Output the (X, Y) coordinate of the center of the cell containing the given text.  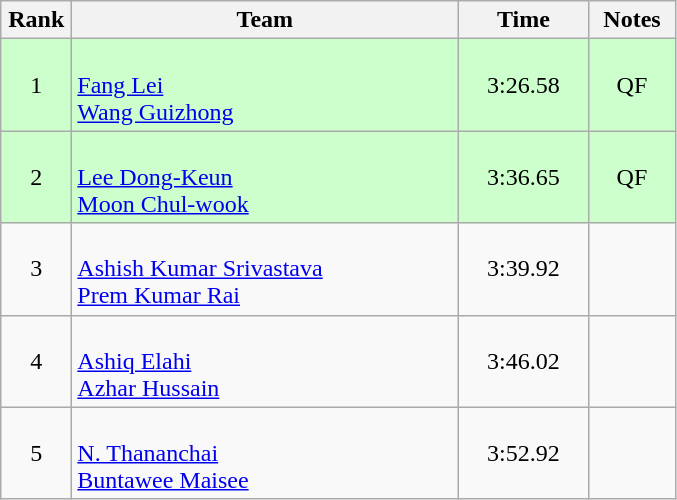
5 (36, 453)
Ashish Kumar SrivastavaPrem Kumar Rai (265, 269)
Lee Dong-KeunMoon Chul-wook (265, 177)
N. ThananchaiBuntawee Maisee (265, 453)
4 (36, 361)
Time (524, 20)
Rank (36, 20)
Ashiq ElahiAzhar Hussain (265, 361)
3:46.02 (524, 361)
3:52.92 (524, 453)
Notes (632, 20)
3:36.65 (524, 177)
Team (265, 20)
3:39.92 (524, 269)
1 (36, 85)
3:26.58 (524, 85)
2 (36, 177)
Fang LeiWang Guizhong (265, 85)
3 (36, 269)
